Pinpoint the cell where the given text exists, returning its (x, y) midpoint coordinate. 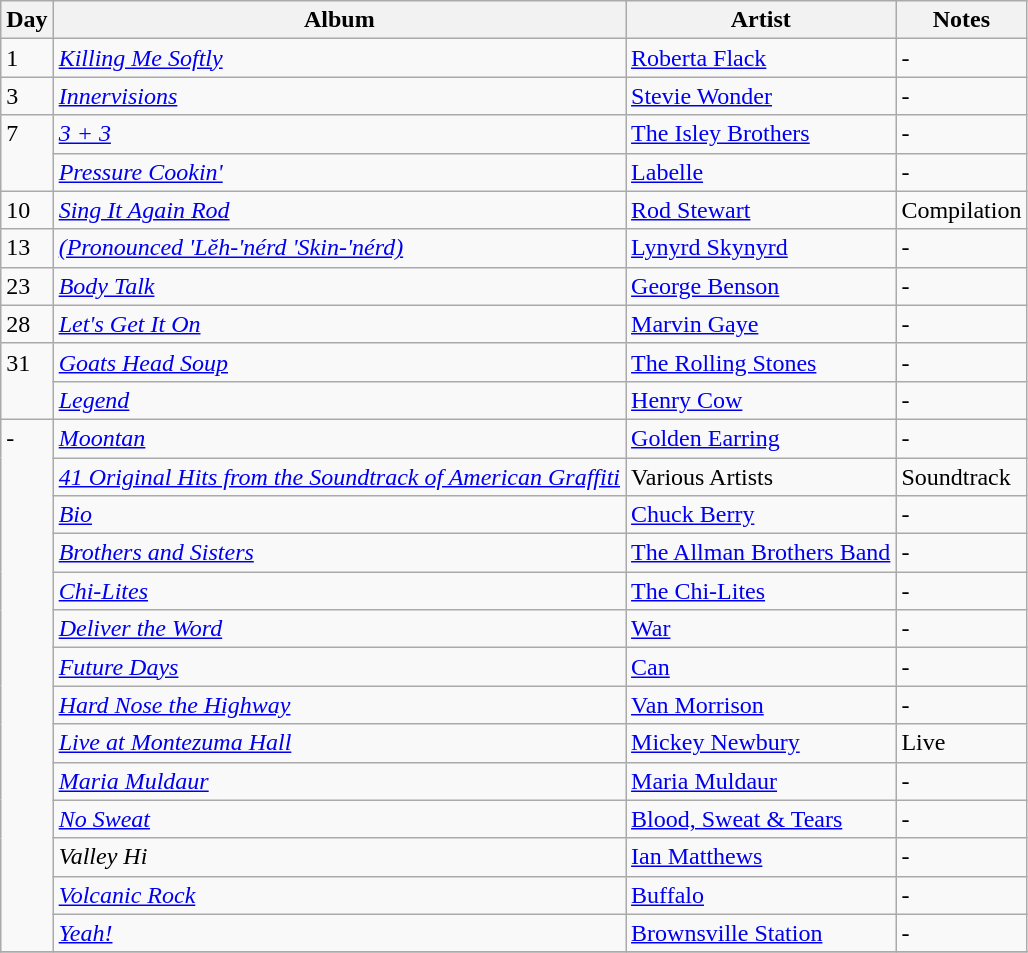
Bio (339, 515)
Labelle (761, 172)
Brothers and Sisters (339, 553)
Artist (761, 20)
Chuck Berry (761, 515)
Buffalo (761, 895)
Soundtrack (962, 477)
Mickey Newbury (761, 743)
Marvin Gaye (761, 324)
Rod Stewart (761, 210)
The Chi-Lites (761, 591)
No Sweat (339, 819)
Let's Get It On (339, 324)
Killing Me Softly (339, 58)
13 (27, 248)
Album (339, 20)
Innervisions (339, 96)
Deliver the Word (339, 629)
1 (27, 58)
Compilation (962, 210)
The Rolling Stones (761, 362)
31 (27, 381)
Notes (962, 20)
(Pronounced 'Lĕh-'nérd 'Skin-'nérd) (339, 248)
Legend (339, 400)
Sing It Again Rod (339, 210)
Blood, Sweat & Tears (761, 819)
Valley Hi (339, 857)
Volcanic Rock (339, 895)
10 (27, 210)
The Isley Brothers (761, 134)
The Allman Brothers Band (761, 553)
Yeah! (339, 933)
Stevie Wonder (761, 96)
3 (27, 96)
Pressure Cookin' (339, 172)
Lynyrd Skynyrd (761, 248)
Day (27, 20)
Brownsville Station (761, 933)
Goats Head Soup (339, 362)
Body Talk (339, 286)
28 (27, 324)
Live at Montezuma Hall (339, 743)
Chi-Lites (339, 591)
Ian Matthews (761, 857)
Can (761, 667)
Moontan (339, 438)
7 (27, 153)
Henry Cow (761, 400)
23 (27, 286)
Live (962, 743)
Hard Nose the Highway (339, 705)
Future Days (339, 667)
War (761, 629)
Various Artists (761, 477)
Golden Earring (761, 438)
41 Original Hits from the Soundtrack of American Graffiti (339, 477)
George Benson (761, 286)
Van Morrison (761, 705)
3 + 3 (339, 134)
Roberta Flack (761, 58)
